Identify which cell holds the provided text, then report its [X, Y] central coordinate. 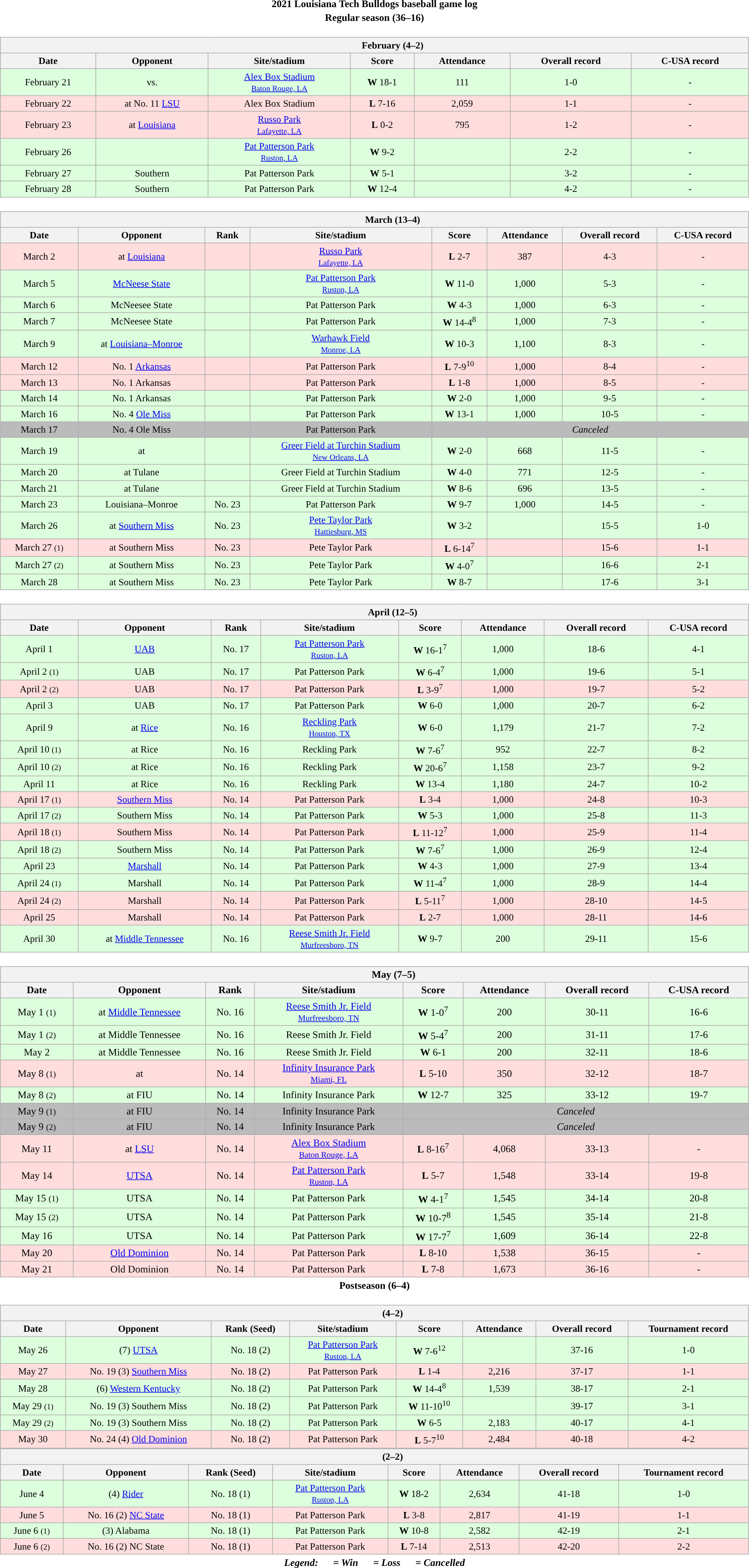
L 5-7 [433, 1175]
W 4-07 [460, 565]
1,609 [504, 1236]
February 28 [48, 189]
L 1-4 [430, 1372]
W 11-47 [431, 883]
13-5 [609, 488]
April 9 [39, 727]
1,673 [504, 1269]
325 [504, 1095]
March 5 [39, 283]
April 30 [39, 939]
2,817 [480, 1515]
W 6-1 [433, 1052]
W 11-0 [460, 283]
March 26 [39, 525]
W 4-17 [433, 1199]
350 [504, 1073]
Reckling ParkHouston, TX [329, 727]
37-17 [582, 1372]
L 5-117 [431, 900]
20-8 [699, 1199]
March 2 [39, 257]
May 9 (2) [37, 1127]
20-7 [596, 706]
W 20-67 [431, 767]
W 6-5 [430, 1423]
22-7 [596, 750]
May 15 (1) [37, 1199]
W 10-3 [460, 344]
696 [525, 488]
April 10 (1) [39, 750]
2,059 [462, 104]
April 17 (2) [39, 815]
28-11 [596, 917]
31-11 [597, 1035]
37-16 [582, 1350]
March 9 [39, 344]
(3) Alabama [126, 1531]
W 12-4 [382, 189]
1,180 [502, 784]
795 [462, 125]
May 20 [37, 1253]
8-2 [699, 750]
1-2 [571, 125]
L 11-127 [431, 832]
W 3-2 [460, 525]
5-3 [609, 283]
11-5 [609, 451]
10-3 [699, 800]
March 17 [39, 430]
6-2 [699, 706]
39-17 [582, 1406]
32-11 [597, 1052]
W 17-77 [433, 1236]
Greer Field at Turchin StadiumNew Orleans, LA [341, 451]
(4–2) [374, 1313]
April 11 [39, 784]
June 6 (2) [32, 1546]
May 16 [37, 1236]
26-9 [596, 849]
Alex Box Stadium [279, 104]
W 10-78 [433, 1217]
1,548 [504, 1175]
(2–2) [374, 1456]
33-14 [597, 1175]
35-14 [597, 1217]
41-19 [569, 1515]
April 23 [39, 866]
1,100 [525, 344]
McNeese State [142, 283]
February 22 [48, 104]
May 8 (1) [37, 1073]
April 24 (1) [39, 883]
L 0-2 [382, 125]
W 11-1010 [430, 1406]
April 3 [39, 706]
12-4 [699, 849]
25-8 [596, 815]
7-3 [609, 321]
28-10 [596, 900]
W 6-47 [431, 671]
4,068 [504, 1149]
March 23 [39, 504]
May 15 (2) [37, 1217]
L 5-710 [430, 1439]
May 29 (2) [33, 1423]
41-18 [569, 1493]
24-7 [596, 784]
March 7 [39, 321]
March 20 [39, 472]
February 21 [48, 82]
2,634 [480, 1493]
May 28 [33, 1388]
March 16 [39, 414]
March 28 [39, 582]
No. 24 (4) Old Dominion [139, 1439]
668 [525, 451]
(6) Western Kentucky [139, 1388]
14-6 [699, 917]
1,179 [502, 727]
March 19 [39, 451]
(7) UTSA [139, 1350]
8-4 [609, 366]
10-2 [699, 784]
vs. [152, 82]
28-9 [596, 883]
4-3 [609, 257]
W 4-0 [460, 472]
W 18-2 [414, 1493]
18-7 [699, 1073]
W 10-8 [414, 1531]
5-2 [699, 689]
11-3 [699, 815]
771 [525, 472]
W 5-3 [431, 815]
May (7–5) [374, 974]
38-17 [582, 1388]
34-14 [597, 1199]
March 21 [39, 488]
W 12-7 [433, 1095]
June 5 [32, 1515]
W 18-1 [382, 82]
L 7-8 [433, 1269]
(4) Rider [126, 1493]
1,538 [504, 1253]
Infinity Insurance ParkMiami, FL [329, 1073]
14-4 [699, 883]
May 1 (1) [37, 1012]
1,158 [502, 767]
March 27 (1) [39, 548]
952 [502, 750]
27-9 [596, 866]
April 18 (2) [39, 849]
May 30 [33, 1439]
L 1-8 [460, 382]
March 14 [39, 398]
May 11 [37, 1149]
2,183 [499, 1423]
3-2 [571, 173]
May 2 [37, 1052]
8-3 [609, 344]
Warhawk FieldMonroe, LA [341, 344]
15-5 [609, 525]
19-8 [699, 1175]
L 6-147 [460, 548]
L 8-167 [433, 1149]
June 6 (1) [32, 1531]
21-8 [699, 1217]
25-9 [596, 832]
40-18 [582, 1439]
2,484 [499, 1439]
1,539 [499, 1388]
W 1-07 [433, 1012]
March 12 [39, 366]
Louisiana–Monroe [142, 504]
May 26 [33, 1350]
9-5 [609, 398]
W 7-612 [430, 1350]
L 3-97 [431, 689]
7-2 [699, 727]
33-13 [597, 1149]
32-12 [597, 1073]
W 9-2 [382, 152]
W 5-47 [433, 1035]
2,513 [480, 1546]
April 2 (2) [39, 689]
24-8 [596, 800]
W 13-4 [431, 784]
40-17 [582, 1423]
8-5 [609, 382]
at Louisiana–Monroe [142, 344]
387 [525, 257]
42-19 [569, 1531]
April 24 (2) [39, 900]
March 27 (2) [39, 565]
30-11 [597, 1012]
May 1 (2) [37, 1035]
111 [462, 82]
May 21 [37, 1269]
9-2 [699, 767]
10-5 [609, 414]
29-11 [596, 939]
L 7-14 [414, 1546]
11-4 [699, 832]
2,216 [499, 1372]
March 13 [39, 382]
33-12 [597, 1095]
February 27 [48, 173]
February (4–2) [374, 45]
L 7-910 [460, 366]
Pete Taylor ParkHattiesburg, MS [341, 525]
L 5-10 [433, 1073]
April 17 (1) [39, 800]
at No. 11 LSU [152, 104]
April 2 (1) [39, 671]
April 18 (1) [39, 832]
6-3 [609, 305]
W 5-1 [382, 173]
W 8-7 [460, 582]
May 14 [37, 1175]
L 3-4 [431, 800]
36-16 [597, 1269]
April 10 (2) [39, 767]
at LSU [140, 1149]
May 8 (2) [37, 1095]
5-1 [699, 671]
February 26 [48, 152]
W 16-17 [431, 649]
June 4 [32, 1493]
April (12–5) [374, 612]
22-8 [699, 1236]
L 8-10 [433, 1253]
March (13–4) [374, 219]
May 27 [33, 1372]
13-4 [699, 866]
2,582 [480, 1531]
May 29 (1) [33, 1406]
19-6 [596, 671]
36-14 [597, 1236]
42-20 [569, 1546]
March 6 [39, 305]
W 13-1 [460, 414]
21-7 [596, 727]
12-5 [609, 472]
April 1 [39, 649]
W 8-6 [460, 488]
February 23 [48, 125]
L 7-16 [382, 104]
23-7 [596, 767]
L 3-8 [414, 1515]
May 9 (1) [37, 1111]
April 25 [39, 917]
36-15 [597, 1253]
